Pinpoint the cell where the given text exists, returning its [X, Y] midpoint coordinate. 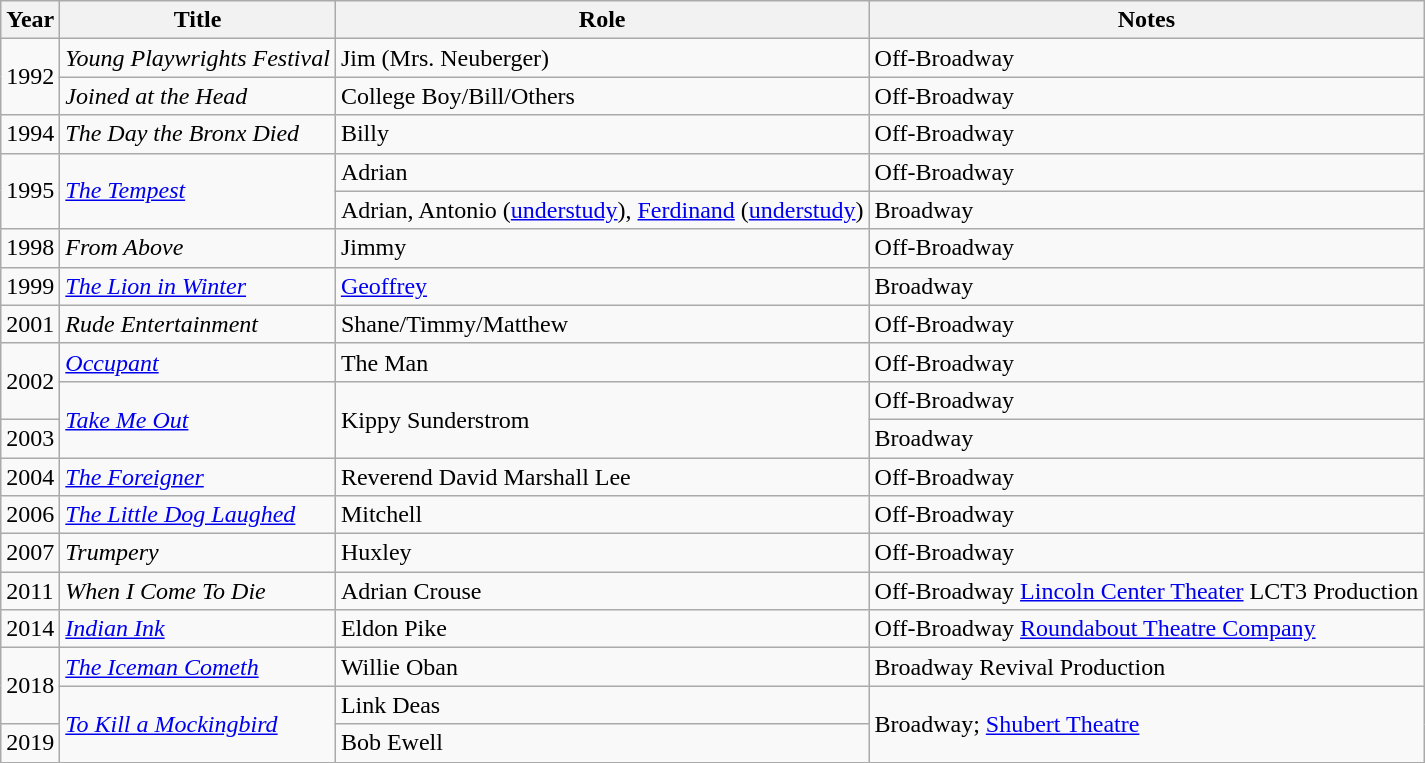
2014 [30, 629]
Off-Broadway Roundabout Theatre Company [1146, 629]
Year [30, 20]
1998 [30, 248]
The Lion in Winter [198, 286]
The Man [602, 362]
Jimmy [602, 248]
2001 [30, 324]
Role [602, 20]
1994 [30, 134]
The Foreigner [198, 477]
The Tempest [198, 191]
Broadway Revival Production [1146, 667]
Willie Oban [602, 667]
Broadway; Shubert Theatre [1146, 724]
Rude Entertainment [198, 324]
Mitchell [602, 515]
College Boy/Bill/Others [602, 96]
Huxley [602, 553]
Geoffrey [602, 286]
Young Playwrights Festival [198, 58]
Adrian, Antonio (understudy), Ferdinand (understudy) [602, 210]
Billy [602, 134]
2007 [30, 553]
Take Me Out [198, 419]
2002 [30, 381]
1999 [30, 286]
Occupant [198, 362]
2018 [30, 686]
Kippy Sunderstrom [602, 419]
The Day the Bronx Died [198, 134]
1995 [30, 191]
Jim (Mrs. Neuberger) [602, 58]
Indian Ink [198, 629]
Off-Broadway Lincoln Center Theater LCT3 Production [1146, 591]
2006 [30, 515]
When I Come To Die [198, 591]
Bob Ewell [602, 743]
Joined at the Head [198, 96]
Adrian Crouse [602, 591]
To Kill a Mockingbird [198, 724]
Link Deas [602, 705]
Shane/Timmy/Matthew [602, 324]
2004 [30, 477]
2011 [30, 591]
1992 [30, 77]
From Above [198, 248]
Reverend David Marshall Lee [602, 477]
Adrian [602, 172]
The Little Dog Laughed [198, 515]
2019 [30, 743]
Title [198, 20]
Notes [1146, 20]
The Iceman Cometh [198, 667]
Eldon Pike [602, 629]
Trumpery [198, 553]
2003 [30, 438]
